Detect which cell encompasses the target text, then output its (x, y) center coordinate. 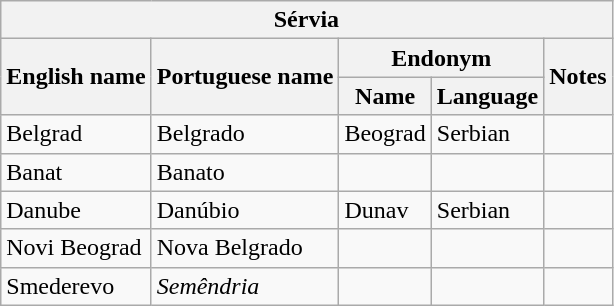
Novi Beograd (76, 248)
Belgrad (76, 134)
Beograd (385, 134)
Endonym (442, 58)
Semêndria (245, 286)
Portuguese name (245, 77)
Dunav (385, 210)
Nova Belgrado (245, 248)
Banato (245, 172)
Language (487, 96)
Belgrado (245, 134)
Name (385, 96)
Danúbio (245, 210)
Smederevo (76, 286)
Sérvia (306, 20)
Banat (76, 172)
English name (76, 77)
Danube (76, 210)
Notes (578, 77)
